Locate the cell with the specified text and output its (X, Y) center coordinate. 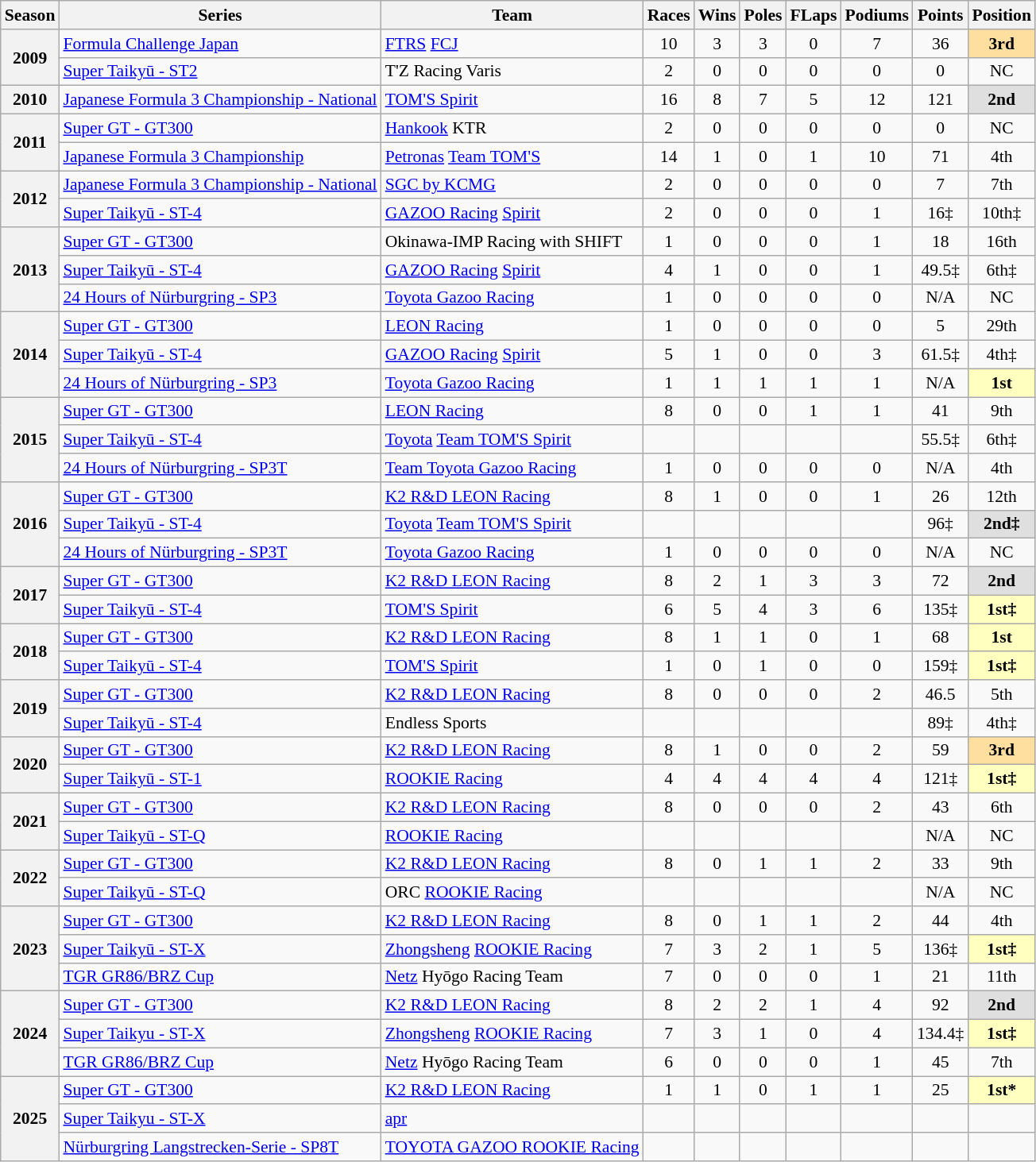
71 (941, 156)
2019 (30, 708)
TOYOTA GAZOO ROOKIE Racing (512, 1147)
Nürburgring Langstrecken-Serie - SP8T (219, 1147)
61.5‡ (941, 355)
6th (1001, 808)
44 (941, 921)
89‡ (941, 723)
Team Toyota Gazoo Racing (512, 468)
10th‡ (1001, 214)
16 (669, 100)
43 (941, 808)
16‡ (941, 214)
2023 (30, 948)
45 (941, 1062)
2016 (30, 524)
92 (941, 1006)
2009 (30, 57)
Wins (717, 15)
2018 (30, 651)
49.5‡ (941, 270)
Position (1001, 15)
11th (1001, 977)
36 (941, 44)
12th (1001, 496)
68 (941, 638)
SGC by KCMG (512, 185)
Team (512, 15)
Petronas Team TOM'S (512, 156)
21 (941, 977)
Hankook KTR (512, 129)
18 (941, 241)
FLaps (814, 15)
Series (219, 15)
121 (941, 100)
72 (941, 581)
1st* (1001, 1091)
12 (877, 100)
2020 (30, 764)
2013 (30, 270)
Formula Challenge Japan (219, 44)
136‡ (941, 949)
135‡ (941, 609)
Super Taikyū - ST-X (219, 949)
Okinawa-IMP Racing with SHIFT (512, 241)
25 (941, 1091)
Super Taikyū - ST-1 (219, 779)
Races (669, 15)
59 (941, 751)
55.5‡ (941, 440)
2015 (30, 440)
Endless Sports (512, 723)
121‡ (941, 779)
134.4‡ (941, 1034)
2012 (30, 199)
16th (1001, 241)
2010 (30, 100)
Points (941, 15)
apr (512, 1119)
Super Taikyū - ST2 (219, 71)
2017 (30, 596)
Season (30, 15)
2021 (30, 821)
Podiums (877, 15)
2022 (30, 878)
29th (1001, 326)
96‡ (941, 524)
14 (669, 156)
2025 (30, 1118)
26 (941, 496)
2014 (30, 354)
46.5 (941, 694)
FTRS FCJ (512, 44)
41 (941, 411)
2024 (30, 1034)
T'Z Racing Varis (512, 71)
33 (941, 864)
159‡ (941, 666)
Japanese Formula 3 Championship (219, 156)
Poles (763, 15)
2011 (30, 143)
2nd‡ (1001, 524)
5th (1001, 694)
ORC ROOKIE Racing (512, 893)
